From the cell containing the given text, extract its center point as [X, Y] coordinate. 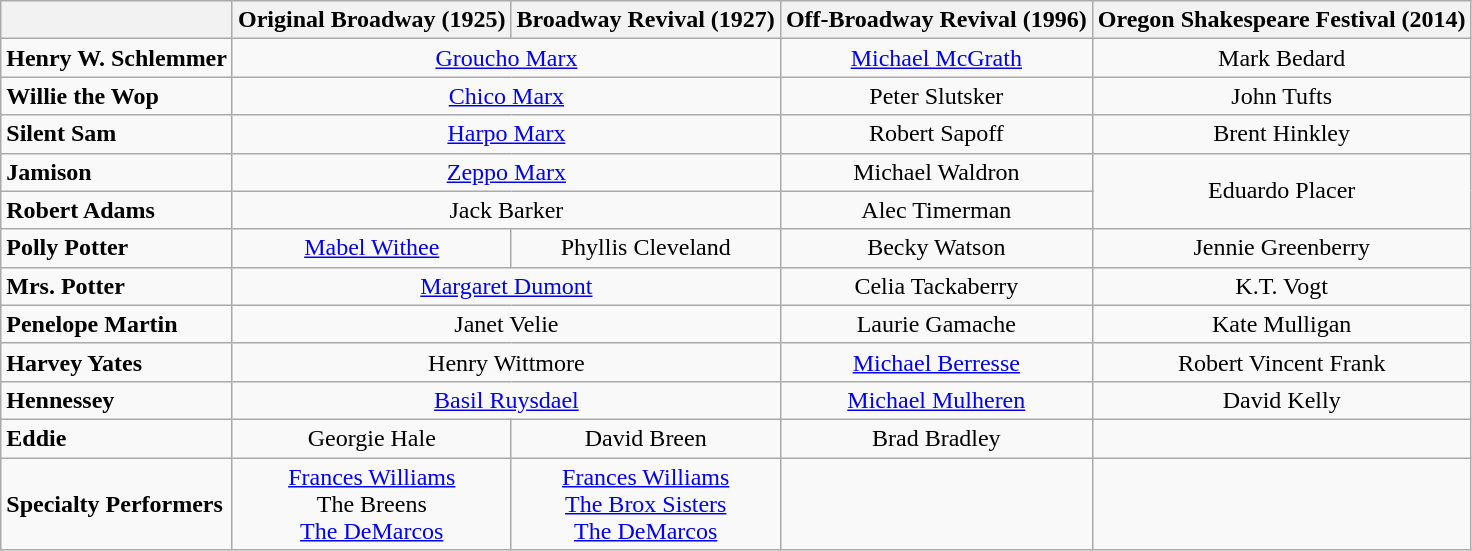
Penelope Martin [117, 324]
Harvey Yates [117, 362]
Specialty Performers [117, 504]
Off-Broadway Revival (1996) [936, 20]
Brent Hinkley [1282, 134]
Jennie Greenberry [1282, 248]
Michael Mulheren [936, 400]
Broadway Revival (1927) [646, 20]
John Tufts [1282, 96]
Phyllis Cleveland [646, 248]
Alec Timerman [936, 210]
Groucho Marx [506, 58]
David Kelly [1282, 400]
Mrs. Potter [117, 286]
Original Broadway (1925) [372, 20]
Michael Waldron [936, 172]
Peter Slutsker [936, 96]
Silent Sam [117, 134]
Mark Bedard [1282, 58]
Brad Bradley [936, 438]
K.T. Vogt [1282, 286]
Margaret Dumont [506, 286]
Celia Tackaberry [936, 286]
Becky Watson [936, 248]
Hennessey [117, 400]
Polly Potter [117, 248]
Kate Mulligan [1282, 324]
Harpo Marx [506, 134]
Eduardo Placer [1282, 191]
Eddie [117, 438]
Basil Ruysdael [506, 400]
Robert Vincent Frank [1282, 362]
Zeppo Marx [506, 172]
Frances WilliamsThe Breens The DeMarcos [372, 504]
Michael Berresse [936, 362]
David Breen [646, 438]
Mabel Withee [372, 248]
Henry W. Schlemmer [117, 58]
Willie the Wop [117, 96]
Jamison [117, 172]
Frances WilliamsThe Brox SistersThe DeMarcos [646, 504]
Robert Adams [117, 210]
Jack Barker [506, 210]
Robert Sapoff [936, 134]
Laurie Gamache [936, 324]
Oregon Shakespeare Festival (2014) [1282, 20]
Henry Wittmore [506, 362]
Georgie Hale [372, 438]
Janet Velie [506, 324]
Chico Marx [506, 96]
Michael McGrath [936, 58]
